Pinpoint the cell where the given text exists, returning its (X, Y) midpoint coordinate. 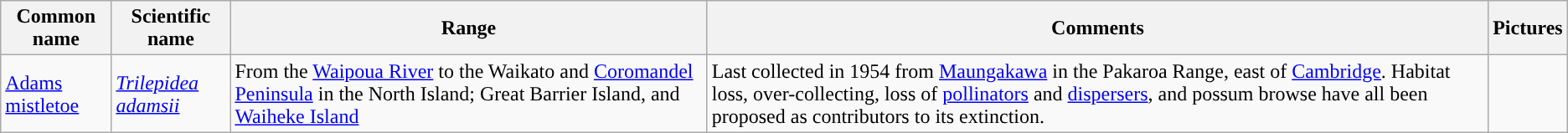
Range (469, 28)
Common name (56, 28)
Trilepidea adamsii (171, 94)
From the Waipoua River to the Waikato and Coromandel Peninsula in the North Island; Great Barrier Island, and Waiheke Island (469, 94)
Scientific name (171, 28)
Adams mistletoe (56, 94)
Comments (1097, 28)
Pictures (1528, 28)
